Output the (x, y) coordinate of the center of the cell containing the given text.  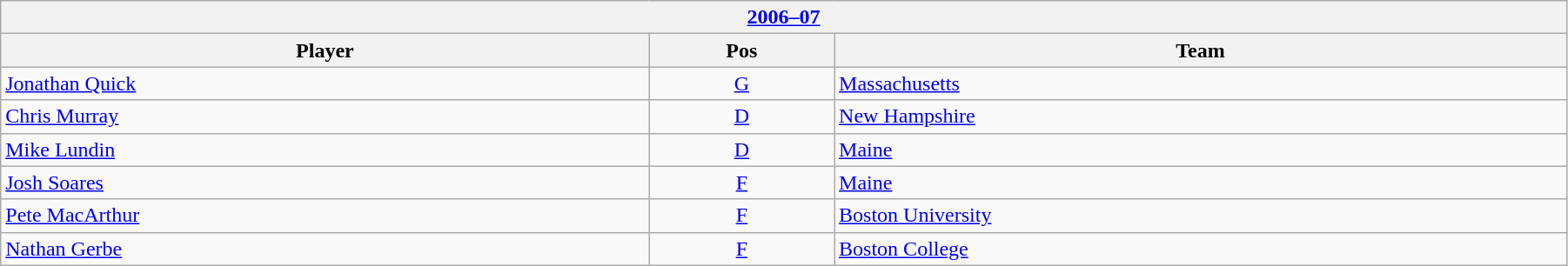
2006–07 (784, 17)
Pos (741, 50)
Team (1201, 50)
Chris Murray (325, 116)
Massachusetts (1201, 83)
Nathan Gerbe (325, 249)
Boston University (1201, 216)
G (741, 83)
New Hampshire (1201, 116)
Josh Soares (325, 183)
Boston College (1201, 249)
Player (325, 50)
Mike Lundin (325, 150)
Jonathan Quick (325, 83)
Pete MacArthur (325, 216)
